Find where the given text appears and provide that cell's center as (x, y) coordinate. 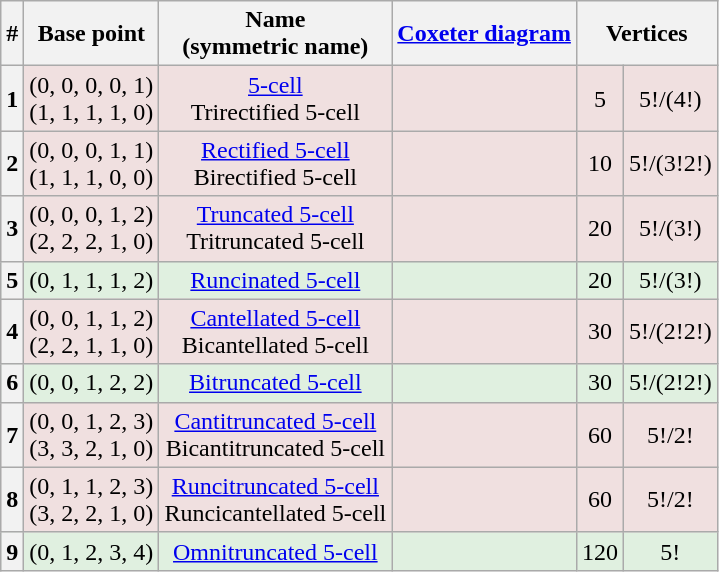
Base point (92, 34)
3 (12, 228)
Rectified 5-cellBirectified 5-cell (276, 164)
# (12, 34)
9 (12, 551)
Omnitruncated 5-cell (276, 551)
(0, 0, 1, 2, 2) (92, 383)
(0, 1, 1, 2, 3)(3, 2, 2, 1, 0) (92, 500)
8 (12, 500)
Truncated 5-cellTritruncated 5-cell (276, 228)
(0, 0, 1, 2, 3)(3, 3, 2, 1, 0) (92, 434)
5! (670, 551)
(0, 0, 0, 1, 2)(2, 2, 2, 1, 0) (92, 228)
5!/(3!2!) (670, 164)
Name(symmetric name) (276, 34)
Runcinated 5-cell (276, 280)
(0, 1, 2, 3, 4) (92, 551)
Bitruncated 5-cell (276, 383)
7 (12, 434)
5!/(4!) (670, 98)
(0, 1, 1, 1, 2) (92, 280)
5-cellTrirectified 5-cell (276, 98)
1 (12, 98)
(0, 0, 0, 0, 1)(1, 1, 1, 1, 0) (92, 98)
Runcitruncated 5-cellRuncicantellated 5-cell (276, 500)
Coxeter diagram (484, 34)
2 (12, 164)
(0, 0, 0, 1, 1)(1, 1, 1, 0, 0) (92, 164)
10 (600, 164)
6 (12, 383)
(0, 0, 1, 1, 2)(2, 2, 1, 1, 0) (92, 332)
Cantellated 5-cellBicantellated 5-cell (276, 332)
4 (12, 332)
120 (600, 551)
Vertices (646, 34)
Cantitruncated 5-cellBicantitruncated 5-cell (276, 434)
